From the cell containing the given text, extract its center point as (X, Y) coordinate. 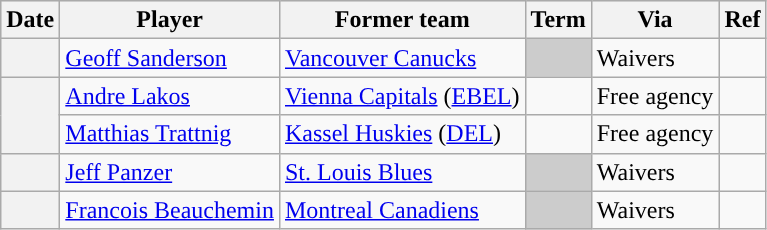
Former team (402, 20)
Ref (742, 20)
St. Louis Blues (402, 172)
Jeff Panzer (170, 172)
Kassel Huskies (DEL) (402, 134)
Date (30, 20)
Player (170, 20)
Andre Lakos (170, 96)
Montreal Canadiens (402, 210)
Via (655, 20)
Geoff Sanderson (170, 58)
Vancouver Canucks (402, 58)
Matthias Trattnig (170, 134)
Francois Beauchemin (170, 210)
Vienna Capitals (EBEL) (402, 96)
Term (558, 20)
